Identify which cell holds the provided text, then report its (x, y) central coordinate. 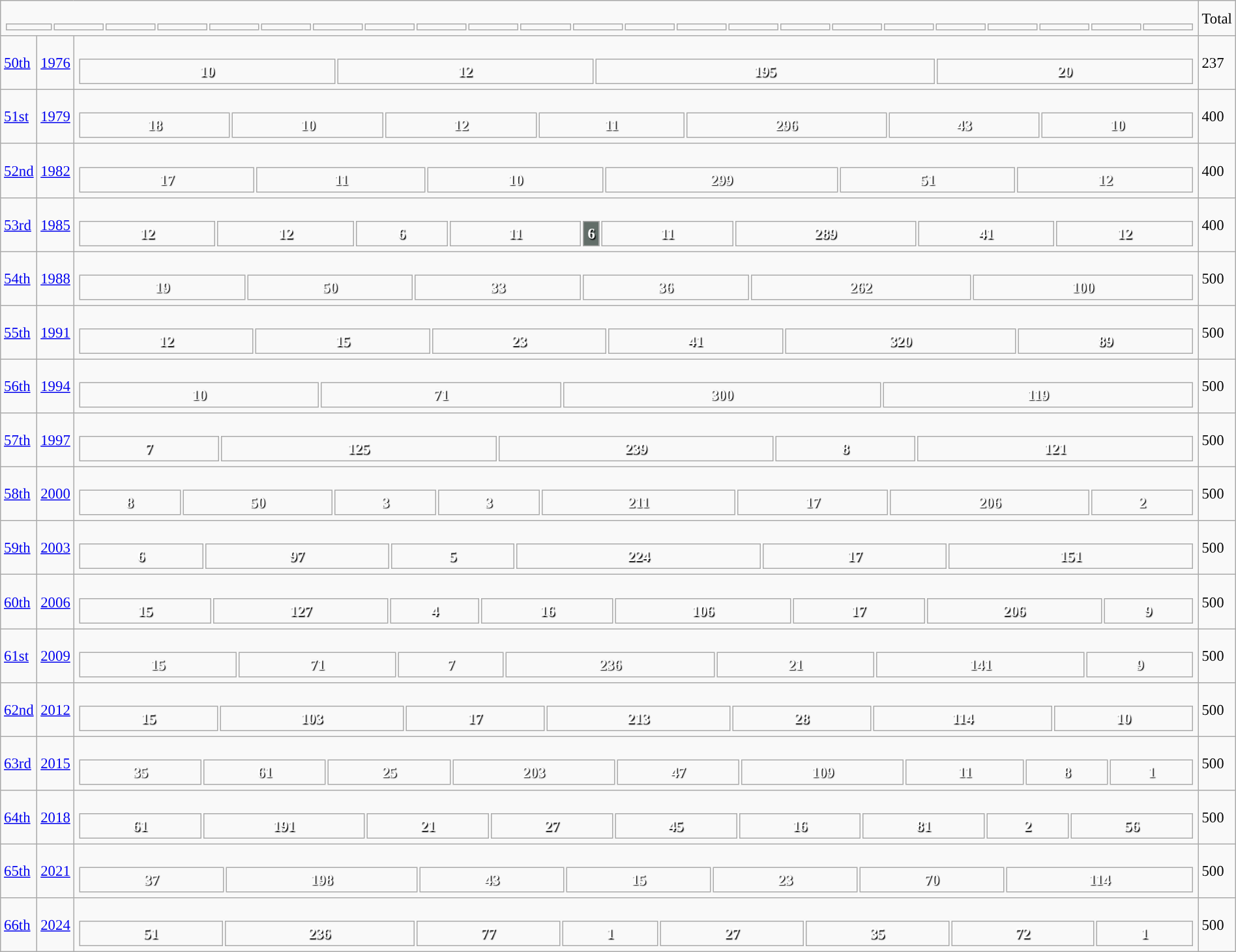
57th (19, 440)
191 (284, 826)
77 (488, 934)
Total (1216, 18)
70 (932, 880)
53rd (19, 224)
15 127 4 16 106 17 206 9 (636, 602)
56 (1132, 826)
33 (498, 287)
1988 (55, 279)
2003 (55, 547)
45 (675, 826)
28 (802, 718)
100 (1083, 287)
1985 (55, 224)
239 (636, 448)
59th (19, 547)
25 (389, 773)
213 (638, 718)
300 (722, 395)
20 (1065, 72)
19 (162, 287)
19 50 33 36 262 100 (636, 279)
119 (1038, 395)
195 (765, 72)
198 (321, 880)
237 (1216, 63)
289 (826, 233)
51 236 77 1 27 35 72 1 (636, 925)
320 (901, 341)
18 (154, 125)
52nd (19, 171)
50th (19, 63)
72 (1023, 934)
2024 (55, 925)
2000 (55, 494)
66th (19, 925)
262 (861, 287)
1976 (55, 63)
2009 (55, 656)
10 12 195 20 (636, 63)
18 10 12 11 296 43 10 (636, 117)
58th (19, 494)
127 (301, 610)
62nd (19, 710)
35 61 25 203 47 109 11 8 1 (636, 764)
12 15 23 41 320 89 (636, 332)
106 (703, 610)
8 50 3 3 211 17 206 2 (636, 494)
17 11 10 299 51 12 (636, 171)
51st (19, 117)
61st (19, 656)
1997 (55, 440)
1994 (55, 386)
121 (1055, 448)
10 71 300 119 (636, 386)
65th (19, 872)
299 (721, 180)
296 (786, 125)
1991 (55, 332)
2012 (55, 710)
15 71 7 236 21 141 9 (636, 656)
61 191 21 27 45 16 81 2 56 (636, 817)
37 198 43 15 23 70 114 (636, 872)
4 (435, 610)
37 (151, 880)
56th (19, 386)
55th (19, 332)
125 (359, 448)
1979 (55, 117)
15 103 17 213 28 114 10 (636, 710)
5 (453, 556)
1982 (55, 171)
7 125 239 8 121 (636, 440)
224 (639, 556)
81 (923, 826)
203 (533, 773)
60th (19, 602)
12 12 6 11 6 11 289 41 12 (636, 224)
97 (297, 556)
109 (823, 773)
151 (1070, 556)
54th (19, 279)
2021 (55, 872)
141 (980, 665)
211 (638, 503)
89 (1106, 341)
47 (678, 773)
2018 (55, 817)
63rd (19, 764)
64th (19, 817)
2006 (55, 602)
103 (312, 718)
6 97 5 224 17 151 (636, 547)
2015 (55, 764)
36 (666, 287)
